Determine the [x, y] coordinate at the center of the cell enclosing the given text.  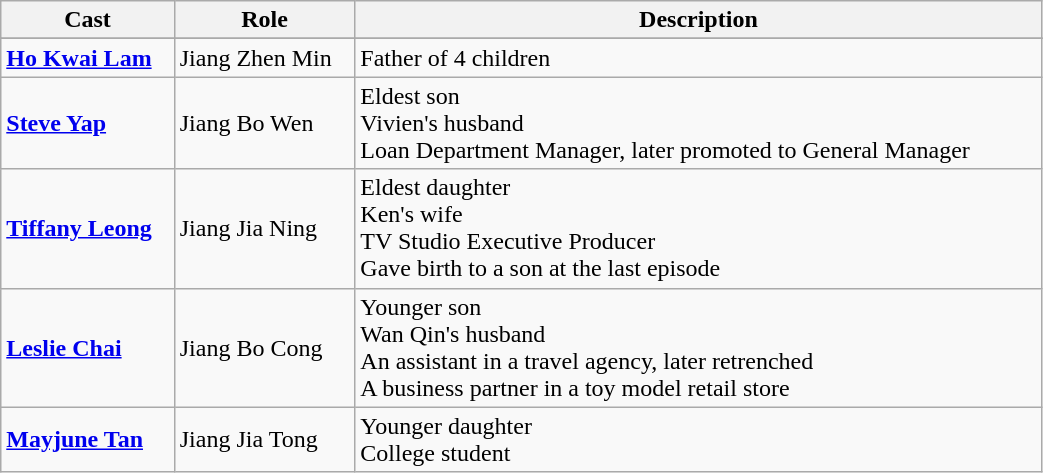
Role [264, 20]
Tiffany Leong [88, 228]
Eldest sonVivien's husbandLoan Department Manager, later promoted to General Manager [698, 123]
Younger daughterCollege student [698, 440]
Jiang Jia Tong [264, 440]
Father of 4 children [698, 58]
Jiang Zhen Min [264, 58]
Leslie Chai [88, 348]
Jiang Bo Cong [264, 348]
Younger sonWan Qin's husbandAn assistant in a travel agency, later retrenchedA business partner in a toy model retail store [698, 348]
Cast [88, 20]
Description [698, 20]
Eldest daughterKen's wifeTV Studio Executive ProducerGave birth to a son at the last episode [698, 228]
Jiang Bo Wen [264, 123]
Ho Kwai Lam [88, 58]
Jiang Jia Ning [264, 228]
Steve Yap [88, 123]
Mayjune Tan [88, 440]
